Scan for the cell matching the given text and deliver its [x, y] coordinate at center. 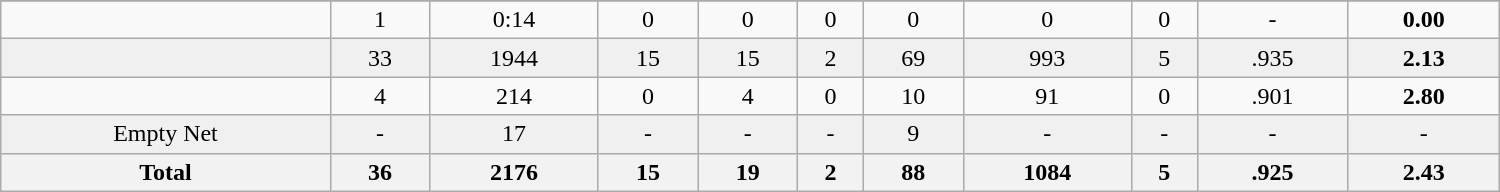
17 [514, 134]
33 [380, 58]
2.43 [1424, 172]
88 [913, 172]
0:14 [514, 20]
1944 [514, 58]
Total [166, 172]
.925 [1272, 172]
2.13 [1424, 58]
.901 [1272, 96]
36 [380, 172]
Empty Net [166, 134]
2.80 [1424, 96]
19 [748, 172]
10 [913, 96]
2176 [514, 172]
1 [380, 20]
.935 [1272, 58]
993 [1047, 58]
214 [514, 96]
1084 [1047, 172]
0.00 [1424, 20]
69 [913, 58]
91 [1047, 96]
9 [913, 134]
